Scan for the cell matching the given text and deliver its (x, y) coordinate at center. 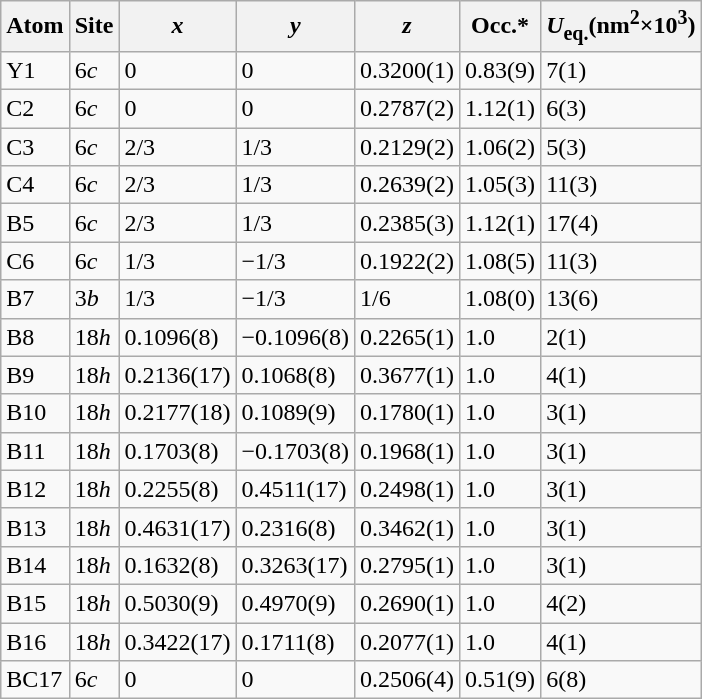
B7 (35, 299)
0.3200(1) (408, 71)
0.3263(17) (296, 565)
0.2498(1) (408, 489)
BC17 (35, 680)
0.2265(1) (408, 337)
4(2) (621, 603)
0.2129(2) (408, 147)
B14 (35, 565)
B15 (35, 603)
0.2255(8) (178, 489)
B12 (35, 489)
0.51(9) (500, 680)
Occ.* (500, 26)
0.4511(17) (296, 489)
0.1922(2) (408, 261)
z (408, 26)
x (178, 26)
B10 (35, 413)
Y1 (35, 71)
0.2177(18) (178, 413)
0.1968(1) (408, 451)
0.1632(8) (178, 565)
0.2787(2) (408, 109)
0.1089(9) (296, 413)
B9 (35, 375)
−0.1096(8) (296, 337)
6(8) (621, 680)
B13 (35, 527)
0.2077(1) (408, 642)
Site (94, 26)
y (296, 26)
0.3677(1) (408, 375)
0.2690(1) (408, 603)
17(4) (621, 223)
0.2385(3) (408, 223)
B5 (35, 223)
0.2795(1) (408, 565)
5(3) (621, 147)
1/6 (408, 299)
1.05(3) (500, 185)
0.2639(2) (408, 185)
0.2136(17) (178, 375)
0.83(9) (500, 71)
0.3462(1) (408, 527)
1.06(2) (500, 147)
6(3) (621, 109)
−0.1703(8) (296, 451)
0.3422(17) (178, 642)
0.4631(17) (178, 527)
0.1780(1) (408, 413)
2(1) (621, 337)
B8 (35, 337)
C3 (35, 147)
0.2316(8) (296, 527)
0.1068(8) (296, 375)
C6 (35, 261)
0.1711(8) (296, 642)
C2 (35, 109)
C4 (35, 185)
B16 (35, 642)
7(1) (621, 71)
3b (94, 299)
0.2506(4) (408, 680)
Atom (35, 26)
0.1096(8) (178, 337)
B11 (35, 451)
0.4970(9) (296, 603)
1.08(5) (500, 261)
0.1703(8) (178, 451)
1.08(0) (500, 299)
0.5030(9) (178, 603)
13(6) (621, 299)
Ueq.(nm2×103) (621, 26)
